Output the [x, y] coordinate of the center of the cell containing the given text.  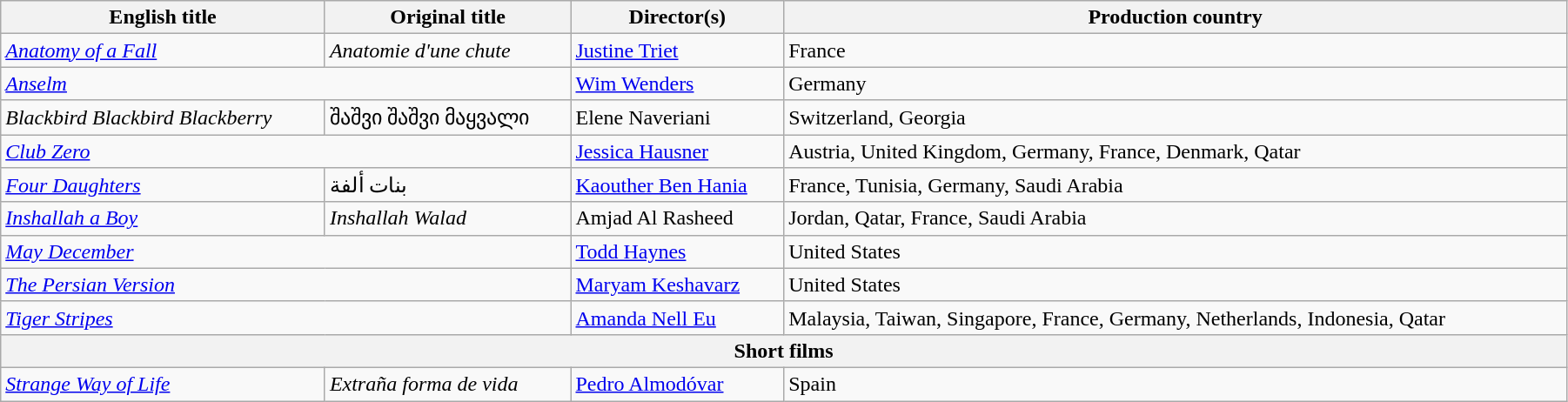
Maryam Keshavarz [677, 285]
Switzerland, Georgia [1176, 117]
May December [285, 251]
Pedro Almodóvar [677, 384]
Kaouther Ben Hania [677, 185]
The Persian Version [285, 285]
Inshallah a Boy [164, 218]
Original title [447, 17]
Jordan, Qatar, France, Saudi Arabia [1176, 218]
Inshallah Walad [447, 218]
Short films [784, 351]
Amjad Al Rasheed [677, 218]
Germany [1176, 84]
Production country [1176, 17]
Wim Wenders [677, 84]
Justine Triet [677, 50]
Elene Naveriani [677, 117]
Malaysia, Taiwan, Singapore, France, Germany, Netherlands, Indonesia, Qatar [1176, 318]
Anatomy of a Fall [164, 50]
France, Tunisia, Germany, Saudi Arabia [1176, 185]
English title [164, 17]
შაშვი შაშვი მაყვალი [447, 117]
Amanda Nell Eu [677, 318]
Spain [1176, 384]
Strange Way of Life [164, 384]
بنات ألفة [447, 185]
Extraña forma de vida [447, 384]
Blackbird Blackbird Blackberry [164, 117]
Tiger Stripes [285, 318]
Austria, United Kingdom, Germany, France, Denmark, Qatar [1176, 151]
Anselm [285, 84]
Jessica Hausner [677, 151]
France [1176, 50]
Todd Haynes [677, 251]
Director(s) [677, 17]
Anatomie d'une chute [447, 50]
Four Daughters [164, 185]
Club Zero [285, 151]
